Extract the (X, Y) coordinate from the center of the cell holding the provided text.  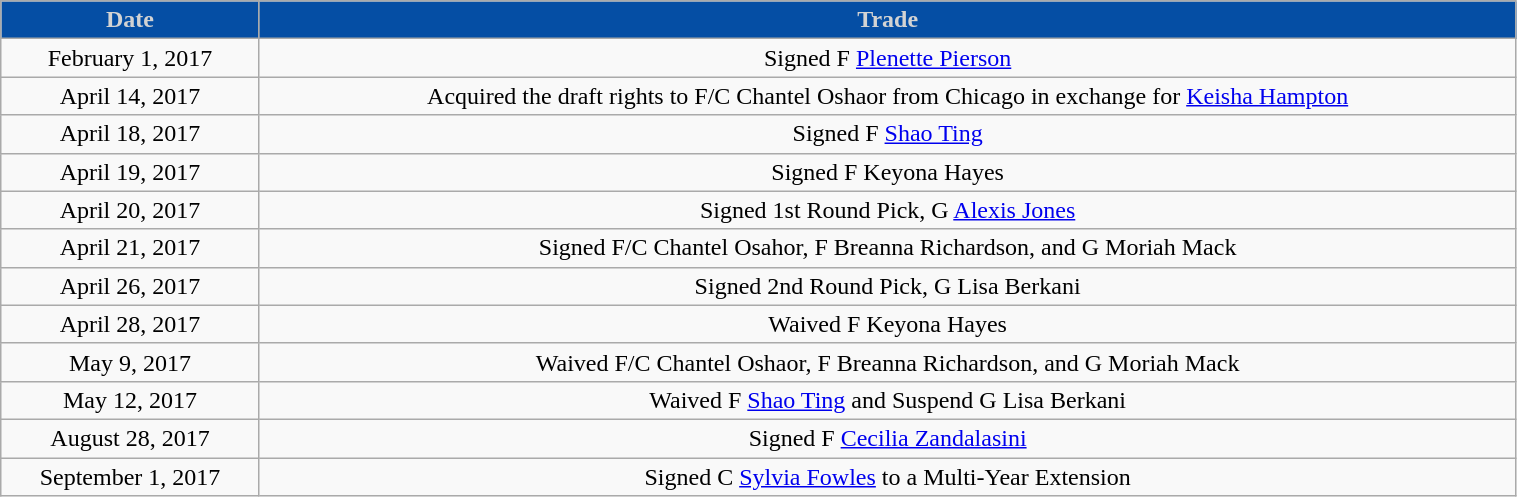
Signed 1st Round Pick, G Alexis Jones (888, 210)
April 19, 2017 (130, 172)
Signed F Plenette Pierson (888, 58)
Signed F Keyona Hayes (888, 172)
April 14, 2017 (130, 96)
April 20, 2017 (130, 210)
Acquired the draft rights to F/C Chantel Oshaor from Chicago in exchange for Keisha Hampton (888, 96)
February 1, 2017 (130, 58)
Signed C Sylvia Fowles to a Multi-Year Extension (888, 477)
April 18, 2017 (130, 134)
April 28, 2017 (130, 324)
Signed F/C Chantel Osahor, F Breanna Richardson, and G Moriah Mack (888, 248)
May 12, 2017 (130, 400)
April 21, 2017 (130, 248)
May 9, 2017 (130, 362)
August 28, 2017 (130, 438)
Trade (888, 20)
Date (130, 20)
April 26, 2017 (130, 286)
Waived F/C Chantel Oshaor, F Breanna Richardson, and G Moriah Mack (888, 362)
Signed F Shao Ting (888, 134)
Waived F Keyona Hayes (888, 324)
September 1, 2017 (130, 477)
Signed 2nd Round Pick, G Lisa Berkani (888, 286)
Signed F Cecilia Zandalasini (888, 438)
Waived F Shao Ting and Suspend G Lisa Berkani (888, 400)
